Capture the cell that displays the provided text and extract its [X, Y] central coordinate. 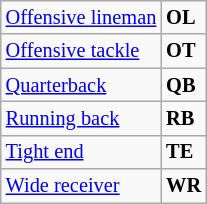
RB [184, 118]
OT [184, 51]
QB [184, 85]
Offensive lineman [81, 17]
Quarterback [81, 85]
Running back [81, 118]
WR [184, 186]
OL [184, 17]
Tight end [81, 152]
Wide receiver [81, 186]
Offensive tackle [81, 51]
TE [184, 152]
